Provide the [X, Y] coordinate of the cell's center where the given text is located.  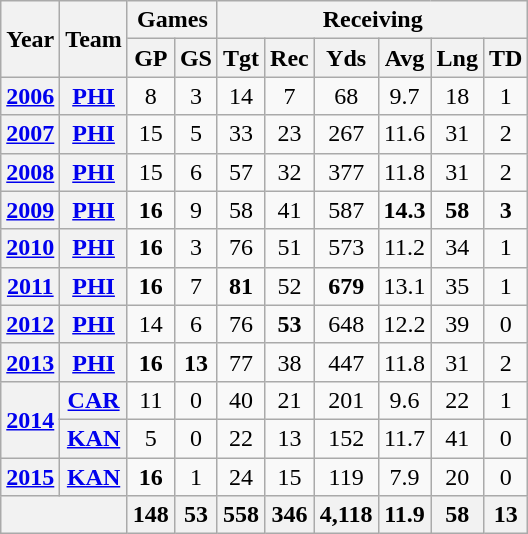
2014 [30, 419]
Rec [290, 58]
679 [346, 286]
CAR [94, 400]
558 [240, 515]
Lng [457, 58]
9 [196, 210]
587 [346, 210]
11 [150, 400]
573 [346, 248]
7.9 [404, 477]
18 [457, 96]
11.9 [404, 515]
52 [290, 286]
77 [240, 362]
20 [457, 477]
148 [150, 515]
32 [290, 172]
2015 [30, 477]
152 [346, 438]
201 [346, 400]
119 [346, 477]
Tgt [240, 58]
346 [290, 515]
33 [240, 134]
2008 [30, 172]
9.6 [404, 400]
11.6 [404, 134]
377 [346, 172]
11.2 [404, 248]
34 [457, 248]
51 [290, 248]
35 [457, 286]
648 [346, 324]
68 [346, 96]
13.1 [404, 286]
40 [240, 400]
23 [290, 134]
Avg [404, 58]
11.7 [404, 438]
GS [196, 58]
38 [290, 362]
2006 [30, 96]
24 [240, 477]
Yds [346, 58]
2009 [30, 210]
447 [346, 362]
Team [94, 39]
9.7 [404, 96]
2007 [30, 134]
Receiving [372, 20]
14.3 [404, 210]
2010 [30, 248]
2013 [30, 362]
39 [457, 324]
2011 [30, 286]
12.2 [404, 324]
Games [172, 20]
4,118 [346, 515]
GP [150, 58]
2012 [30, 324]
21 [290, 400]
267 [346, 134]
81 [240, 286]
8 [150, 96]
57 [240, 172]
TD [505, 58]
Year [30, 39]
